Provide the [X, Y] coordinate of the cell's center where the given text is located.  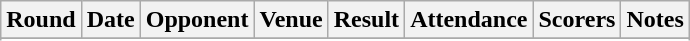
Result [366, 20]
Attendance [469, 20]
Venue [291, 20]
Notes [655, 20]
Round [41, 20]
Opponent [197, 20]
Scorers [577, 20]
Date [110, 20]
